Extract the (x, y) coordinate from the center of the cell holding the provided text.  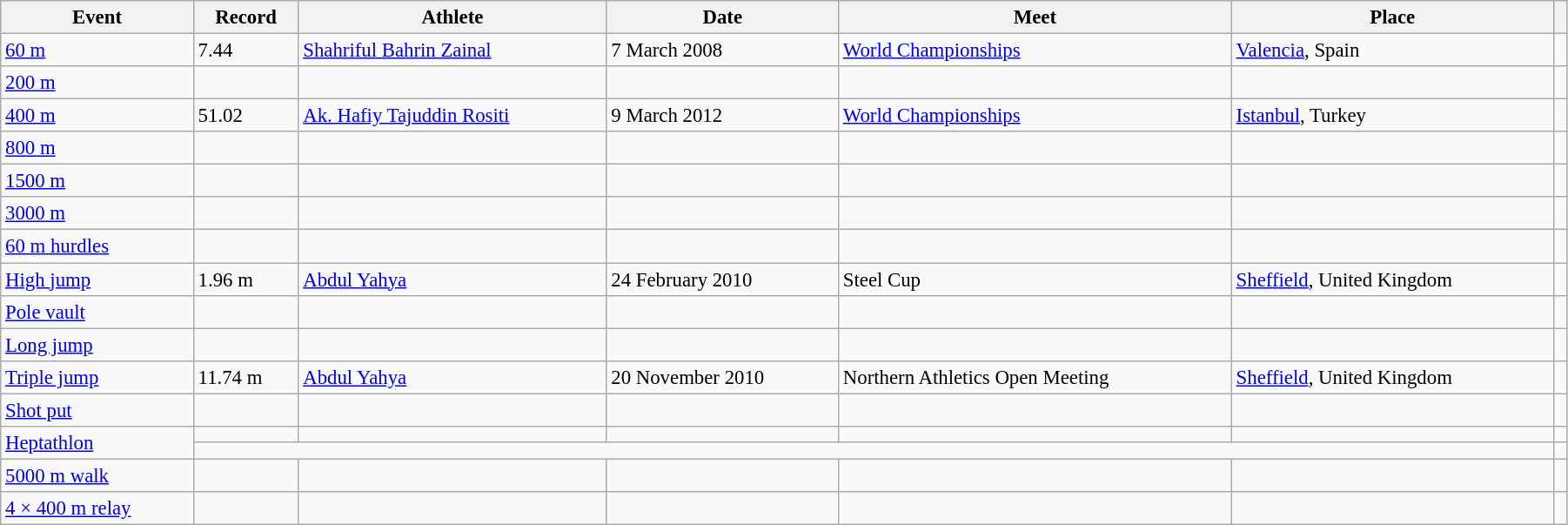
Place (1392, 17)
20 November 2010 (722, 377)
3000 m (97, 213)
1.96 m (245, 279)
Heptathlon (97, 443)
Valencia, Spain (1392, 50)
Long jump (97, 345)
9 March 2012 (722, 116)
4 × 400 m relay (97, 508)
60 m hurdles (97, 246)
7 March 2008 (722, 50)
800 m (97, 148)
Triple jump (97, 377)
Pole vault (97, 312)
Athlete (452, 17)
Steel Cup (1035, 279)
11.74 m (245, 377)
1500 m (97, 181)
Istanbul, Turkey (1392, 116)
51.02 (245, 116)
Ak. Hafiy Tajuddin Rositi (452, 116)
Northern Athletics Open Meeting (1035, 377)
Record (245, 17)
200 m (97, 83)
Meet (1035, 17)
5000 m walk (97, 475)
Shot put (97, 410)
24 February 2010 (722, 279)
400 m (97, 116)
Date (722, 17)
Event (97, 17)
Shahriful Bahrin Zainal (452, 50)
High jump (97, 279)
60 m (97, 50)
7.44 (245, 50)
